From the cell containing the given text, extract its center point as [x, y] coordinate. 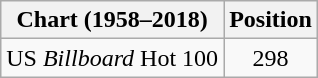
Position [271, 20]
US Billboard Hot 100 [112, 58]
298 [271, 58]
Chart (1958–2018) [112, 20]
